Extract the (x, y) coordinate from the center of the cell holding the provided text.  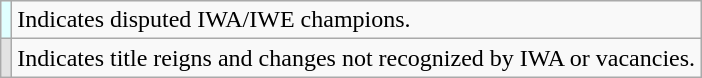
Indicates title reigns and changes not recognized by IWA or vacancies. (356, 58)
Indicates disputed IWA/IWE champions. (356, 20)
